Return the [x, y] coordinate for the center point of the cell that contains the specified text.  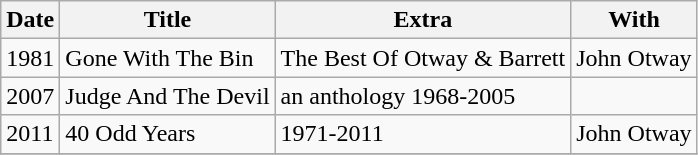
The Best Of Otway & Barrett [423, 58]
1971-2011 [423, 134]
Date [30, 20]
an anthology 1968-2005 [423, 96]
Gone With The Bin [168, 58]
Judge And The Devil [168, 96]
1981 [30, 58]
With [634, 20]
2007 [30, 96]
2011 [30, 134]
40 Odd Years [168, 134]
Title [168, 20]
Extra [423, 20]
